From the cell containing the given text, extract its center point as (x, y) coordinate. 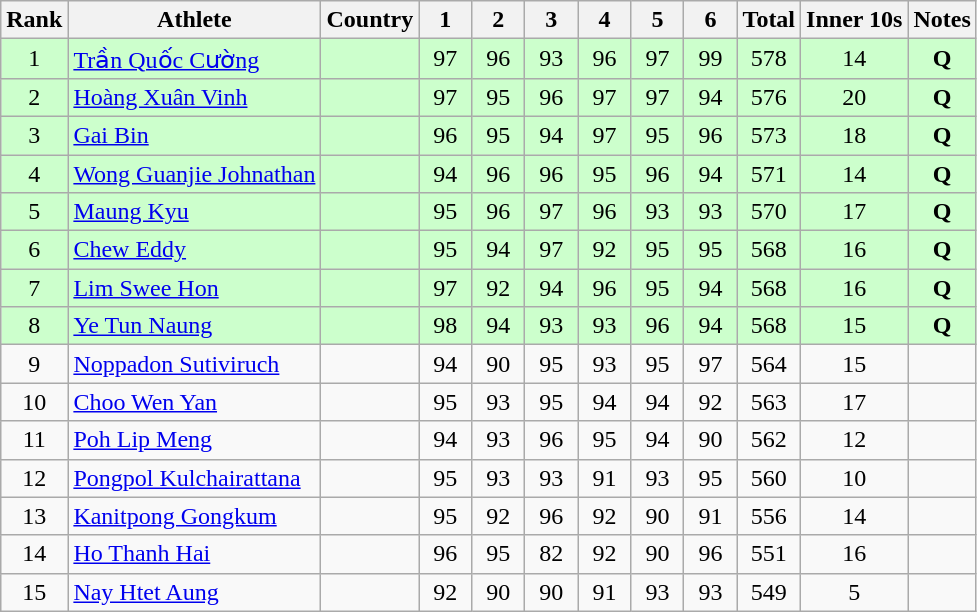
Poh Lip Meng (194, 440)
7 (34, 288)
9 (34, 364)
Athlete (194, 20)
Inner 10s (854, 20)
Maung Kyu (194, 212)
Choo Wen Yan (194, 402)
Trần Quốc Cường (194, 59)
573 (769, 135)
Pongpol Kulchairattana (194, 478)
Nay Htet Aung (194, 592)
Lim Swee Hon (194, 288)
551 (769, 554)
Total (769, 20)
99 (710, 59)
576 (769, 97)
8 (34, 326)
Ho Thanh Hai (194, 554)
18 (854, 135)
11 (34, 440)
563 (769, 402)
Country (370, 20)
Chew Eddy (194, 250)
571 (769, 173)
Kanitpong Gongkum (194, 516)
20 (854, 97)
Noppadon Sutiviruch (194, 364)
Ye Tun Naung (194, 326)
Gai Bin (194, 135)
Hoàng Xuân Vinh (194, 97)
556 (769, 516)
578 (769, 59)
Rank (34, 20)
560 (769, 478)
98 (446, 326)
562 (769, 440)
564 (769, 364)
549 (769, 592)
Wong Guanjie Johnathan (194, 173)
Notes (942, 20)
82 (552, 554)
570 (769, 212)
13 (34, 516)
